Return the (x, y) coordinate for the center point of the cell that contains the specified text.  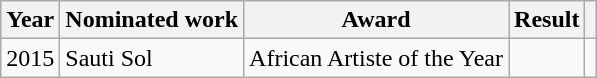
Sauti Sol (152, 58)
Award (376, 20)
Result (547, 20)
2015 (30, 58)
Year (30, 20)
Nominated work (152, 20)
African Artiste of the Year (376, 58)
